For the text-containing cell, return its midpoint in (X, Y) coordinate format. 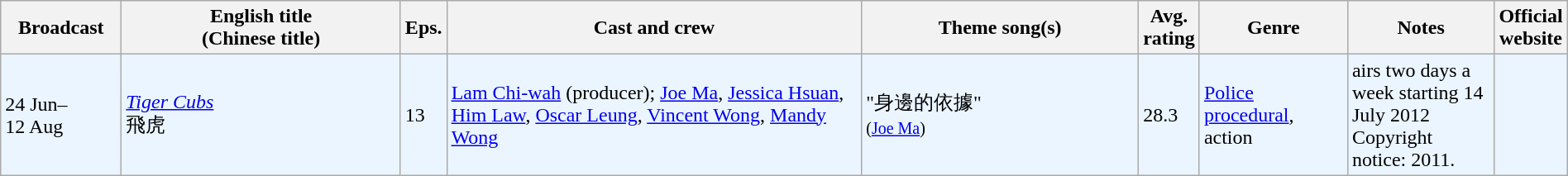
Genre (1274, 28)
28.3 (1169, 115)
Notes (1421, 28)
Cast and crew (654, 28)
Tiger Cubs 飛虎 (261, 115)
13 (423, 115)
airs two days a week starting 14 July 2012Copyright notice: 2011. (1421, 115)
Broadcast (61, 28)
Police procedural, action (1274, 115)
Eps. (423, 28)
"身邊的依據"(Joe Ma) (1001, 115)
English title (Chinese title) (261, 28)
Lam Chi-wah (producer); Joe Ma, Jessica Hsuan, Him Law, Oscar Leung, Vincent Wong, Mandy Wong (654, 115)
Theme song(s) (1001, 28)
Official website (1531, 28)
Avg. rating (1169, 28)
24 Jun–12 Aug (61, 115)
